Return the [X, Y] coordinate for the center point of the cell that contains the specified text.  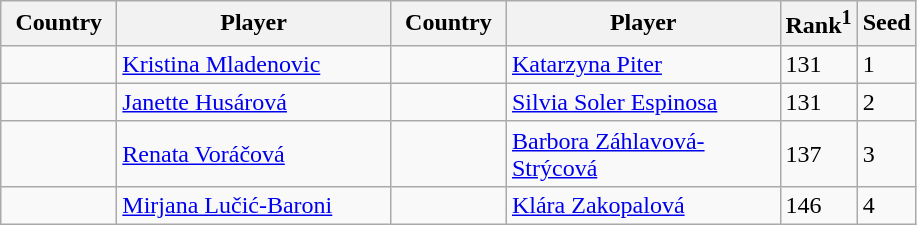
Renata Voráčová [254, 154]
137 [818, 154]
Klára Zakopalová [643, 205]
4 [886, 205]
146 [818, 205]
Katarzyna Piter [643, 64]
Kristina Mladenovic [254, 64]
Rank1 [818, 24]
Janette Husárová [254, 102]
2 [886, 102]
1 [886, 64]
3 [886, 154]
Silvia Soler Espinosa [643, 102]
Mirjana Lučić-Baroni [254, 205]
Barbora Záhlavová-Strýcová [643, 154]
Seed [886, 24]
